Output the [X, Y] coordinate of the center of the cell containing the given text.  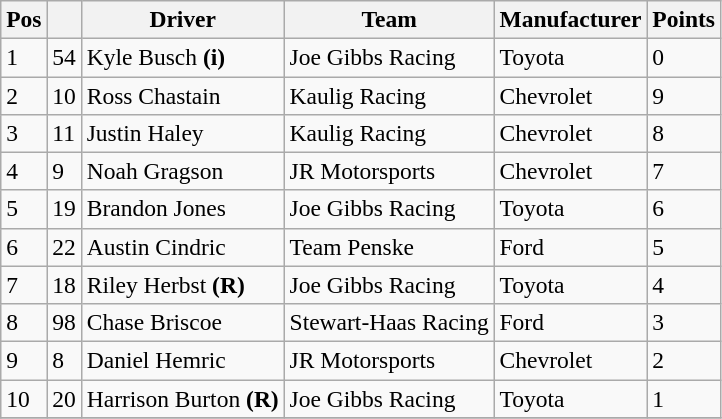
Ross Chastain [182, 95]
Manufacturer [570, 19]
0 [684, 57]
19 [64, 209]
Kyle Busch (i) [182, 57]
Driver [182, 19]
54 [64, 57]
Points [684, 19]
11 [64, 133]
Brandon Jones [182, 209]
Justin Haley [182, 133]
Daniel Hemric [182, 360]
22 [64, 247]
Pos [24, 19]
18 [64, 285]
Austin Cindric [182, 247]
20 [64, 398]
Chase Briscoe [182, 322]
Team [389, 19]
98 [64, 322]
Riley Herbst (R) [182, 285]
Team Penske [389, 247]
Stewart-Haas Racing [389, 322]
Harrison Burton (R) [182, 398]
Noah Gragson [182, 171]
